Pinpoint the cell where the given text exists, returning its (x, y) midpoint coordinate. 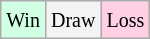
Win (24, 20)
Draw (72, 20)
Loss (126, 20)
